Pinpoint the cell where the given text exists, returning its [x, y] midpoint coordinate. 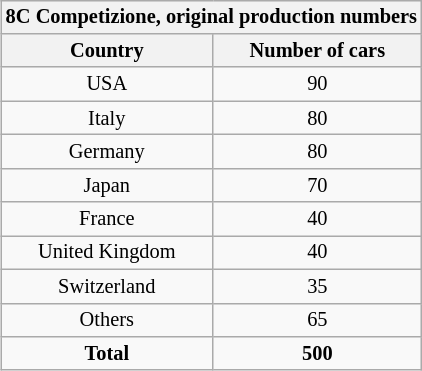
8C Competizione, original production numbers [212, 17]
Others [107, 320]
90 [318, 84]
USA [107, 84]
United Kingdom [107, 253]
500 [318, 354]
Number of cars [318, 51]
35 [318, 286]
Italy [107, 118]
Germany [107, 152]
Switzerland [107, 286]
Country [107, 51]
Japan [107, 185]
65 [318, 320]
France [107, 219]
Total [107, 354]
70 [318, 185]
